Determine the [X, Y] coordinate at the center of the cell enclosing the given text.  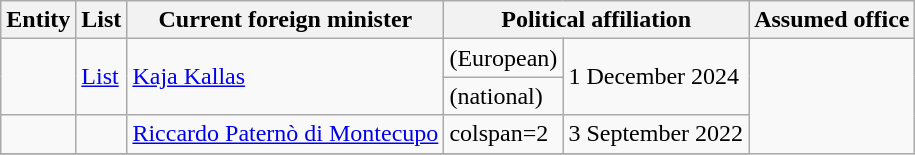
Political affiliation [596, 20]
Kaja Kallas [286, 77]
Entity [38, 20]
Current foreign minister [286, 20]
3 September 2022 [656, 134]
Riccardo Paternò di Montecupo [286, 134]
(European) [504, 58]
(national) [504, 96]
colspan=2 [504, 134]
Assumed office [832, 20]
1 December 2024 [656, 77]
